Return the (X, Y) coordinate for the center point of the cell that contains the specified text.  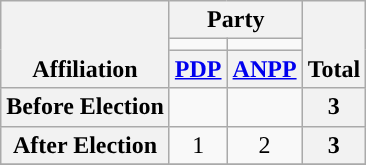
Total (334, 44)
1 (198, 145)
2 (264, 145)
Affiliation (86, 44)
PDP (198, 69)
Before Election (86, 107)
Party (236, 20)
ANPP (264, 69)
After Election (86, 145)
